Output the (X, Y) coordinate of the center of the cell containing the given text.  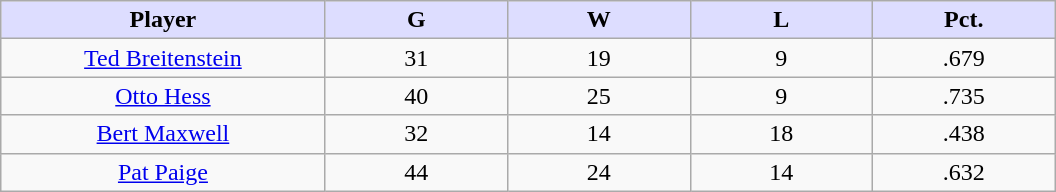
44 (416, 172)
.679 (964, 58)
40 (416, 96)
Pct. (964, 20)
25 (599, 96)
.438 (964, 134)
32 (416, 134)
Ted Breitenstein (163, 58)
W (599, 20)
Player (163, 20)
Otto Hess (163, 96)
19 (599, 58)
24 (599, 172)
Bert Maxwell (163, 134)
18 (781, 134)
.632 (964, 172)
G (416, 20)
Pat Paige (163, 172)
.735 (964, 96)
31 (416, 58)
L (781, 20)
